Search for the cell housing the specified text and yield its (x, y) center coordinate. 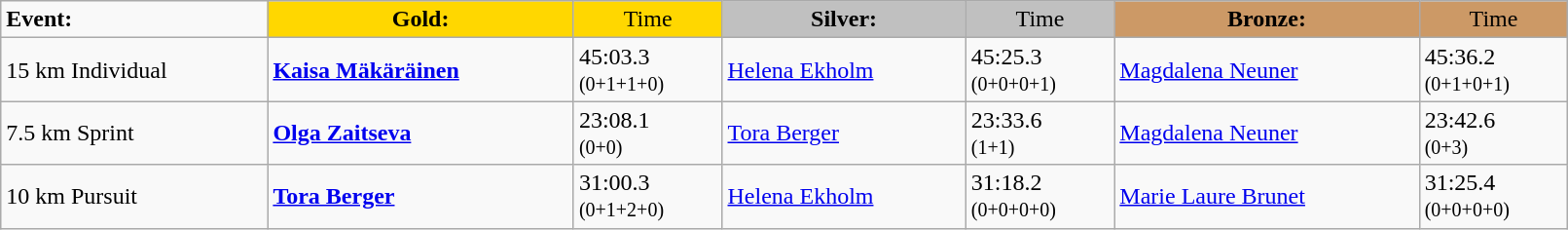
23:08.1(0+0) (648, 133)
15 km Individual (134, 70)
Bronze: (1267, 19)
45:03.3(0+1+1+0) (648, 70)
7.5 km Sprint (134, 133)
23:33.6(1+1) (1039, 133)
Kaisa Mäkäräinen (420, 70)
Event: (134, 19)
Silver: (844, 19)
45:36.2(0+1+0+1) (1493, 70)
45:25.3(0+0+0+1) (1039, 70)
23:42.6(0+3) (1493, 133)
10 km Pursuit (134, 197)
Marie Laure Brunet (1267, 197)
Olga Zaitseva (420, 133)
31:18.2(0+0+0+0) (1039, 197)
31:25.4(0+0+0+0) (1493, 197)
Gold: (420, 19)
31:00.3(0+1+2+0) (648, 197)
